Locate the cell with the specified text and output its (x, y) center coordinate. 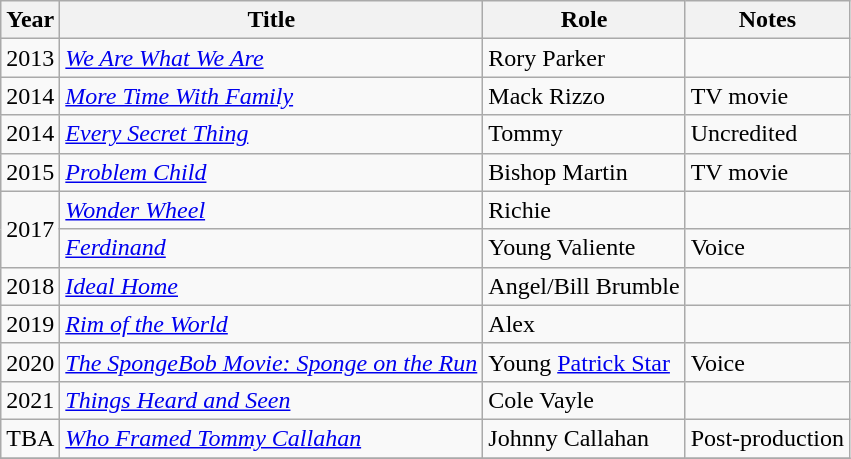
Wonder Wheel (272, 210)
2021 (30, 400)
Mack Rizzo (584, 96)
Problem Child (272, 172)
2019 (30, 324)
Role (584, 20)
Young Patrick Star (584, 362)
Cole Vayle (584, 400)
Alex (584, 324)
Title (272, 20)
Things Heard and Seen (272, 400)
Rim of the World (272, 324)
2017 (30, 229)
Angel/Bill Brumble (584, 286)
More Time With Family (272, 96)
The SpongeBob Movie: Sponge on the Run (272, 362)
Bishop Martin (584, 172)
Who Framed Tommy Callahan (272, 438)
Every Secret Thing (272, 134)
TBA (30, 438)
2013 (30, 58)
Year (30, 20)
2020 (30, 362)
Richie (584, 210)
Post-production (767, 438)
Tommy (584, 134)
Johnny Callahan (584, 438)
2018 (30, 286)
2015 (30, 172)
Ferdinand (272, 248)
Young Valiente (584, 248)
Notes (767, 20)
Ideal Home (272, 286)
Rory Parker (584, 58)
We Are What We Are (272, 58)
Uncredited (767, 134)
